Provide the (X, Y) coordinate of the cell's center where the given text is located.  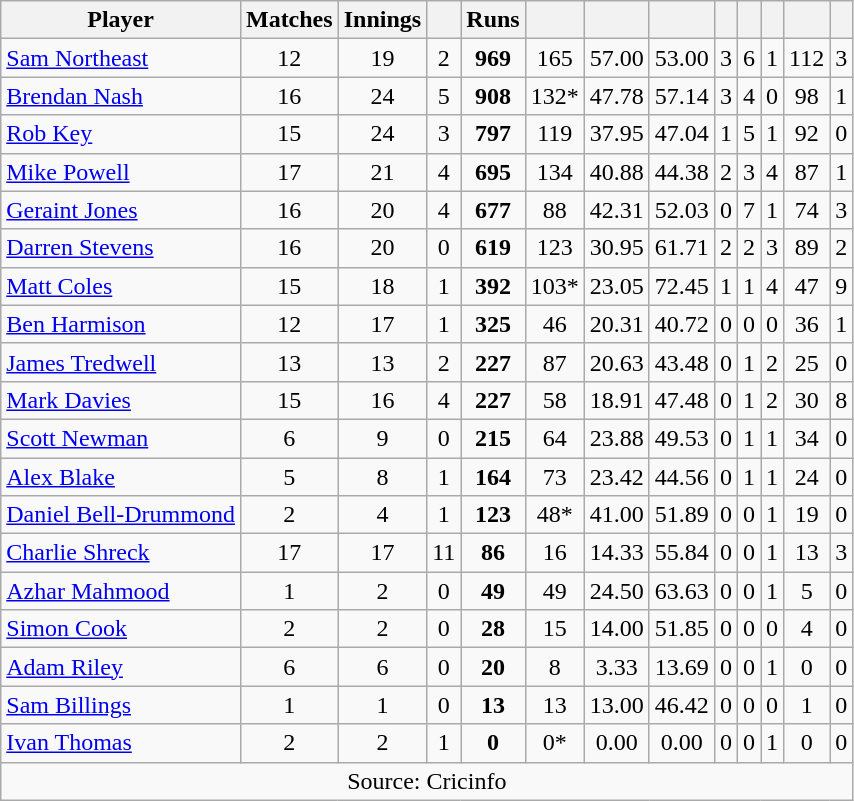
92 (807, 134)
46.42 (682, 705)
Matches (289, 20)
Player (121, 20)
Daniel Bell-Drummond (121, 515)
119 (554, 134)
51.89 (682, 515)
52.03 (682, 210)
23.88 (616, 438)
63.63 (682, 591)
57.00 (616, 58)
Brendan Nash (121, 96)
619 (493, 248)
Azhar Mahmood (121, 591)
112 (807, 58)
48* (554, 515)
89 (807, 248)
797 (493, 134)
Mark Davies (121, 400)
13.00 (616, 705)
53.00 (682, 58)
969 (493, 58)
23.05 (616, 286)
134 (554, 172)
47.48 (682, 400)
Darren Stevens (121, 248)
Sam Billings (121, 705)
325 (493, 324)
49.53 (682, 438)
Ben Harmison (121, 324)
103* (554, 286)
47 (807, 286)
98 (807, 96)
73 (554, 477)
Matt Coles (121, 286)
392 (493, 286)
72.45 (682, 286)
34 (807, 438)
58 (554, 400)
55.84 (682, 553)
88 (554, 210)
20.31 (616, 324)
46 (554, 324)
Geraint Jones (121, 210)
11 (444, 553)
30 (807, 400)
Adam Riley (121, 667)
24.50 (616, 591)
44.38 (682, 172)
36 (807, 324)
Ivan Thomas (121, 743)
20.63 (616, 362)
7 (748, 210)
Scott Newman (121, 438)
908 (493, 96)
40.72 (682, 324)
Runs (493, 20)
64 (554, 438)
23.42 (616, 477)
Charlie Shreck (121, 553)
215 (493, 438)
28 (493, 629)
0* (554, 743)
30.95 (616, 248)
Sam Northeast (121, 58)
14.33 (616, 553)
13.69 (682, 667)
Simon Cook (121, 629)
51.85 (682, 629)
18.91 (616, 400)
677 (493, 210)
40.88 (616, 172)
Mike Powell (121, 172)
47.04 (682, 134)
25 (807, 362)
44.56 (682, 477)
3.33 (616, 667)
21 (382, 172)
86 (493, 553)
74 (807, 210)
Alex Blake (121, 477)
41.00 (616, 515)
42.31 (616, 210)
132* (554, 96)
14.00 (616, 629)
165 (554, 58)
37.95 (616, 134)
61.71 (682, 248)
43.48 (682, 362)
164 (493, 477)
Rob Key (121, 134)
18 (382, 286)
695 (493, 172)
James Tredwell (121, 362)
Source: Cricinfo (427, 781)
Innings (382, 20)
57.14 (682, 96)
47.78 (616, 96)
